Return the (X, Y) coordinate for the center point of the cell that contains the specified text.  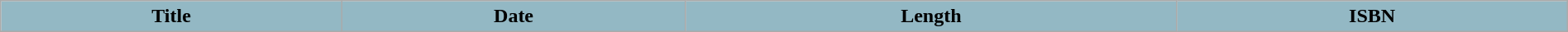
Title (172, 16)
ISBN (1372, 16)
Date (514, 16)
Length (931, 16)
